From the cell containing the given text, extract its center point as (x, y) coordinate. 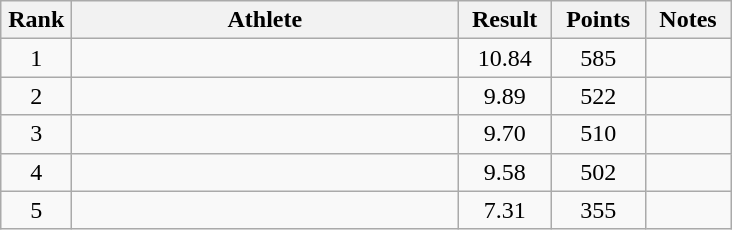
9.70 (505, 134)
Result (505, 20)
Athlete (265, 20)
3 (36, 134)
510 (598, 134)
355 (598, 210)
585 (598, 58)
502 (598, 172)
522 (598, 96)
9.58 (505, 172)
5 (36, 210)
Points (598, 20)
9.89 (505, 96)
7.31 (505, 210)
2 (36, 96)
1 (36, 58)
10.84 (505, 58)
4 (36, 172)
Notes (688, 20)
Rank (36, 20)
